Output the [X, Y] coordinate of the center of the cell containing the given text.  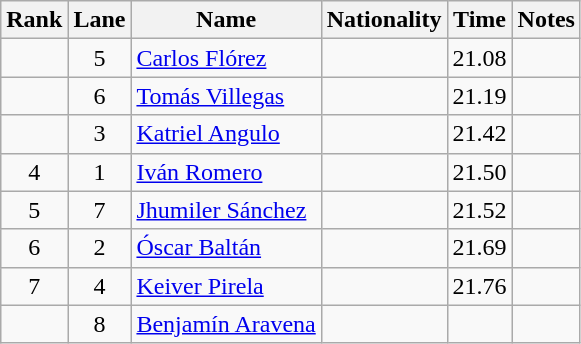
Katriel Angulo [226, 134]
Rank [34, 20]
Keiver Pirela [226, 286]
21.08 [480, 58]
Name [226, 20]
Notes [546, 20]
Nationality [384, 20]
8 [100, 324]
Lane [100, 20]
21.76 [480, 286]
3 [100, 134]
21.69 [480, 248]
Tomás Villegas [226, 96]
Benjamín Aravena [226, 324]
Óscar Baltán [226, 248]
1 [100, 172]
Time [480, 20]
Iván Romero [226, 172]
21.52 [480, 210]
21.50 [480, 172]
21.19 [480, 96]
21.42 [480, 134]
Carlos Flórez [226, 58]
2 [100, 248]
Jhumiler Sánchez [226, 210]
